Output the [x, y] coordinate of the center of the cell containing the given text.  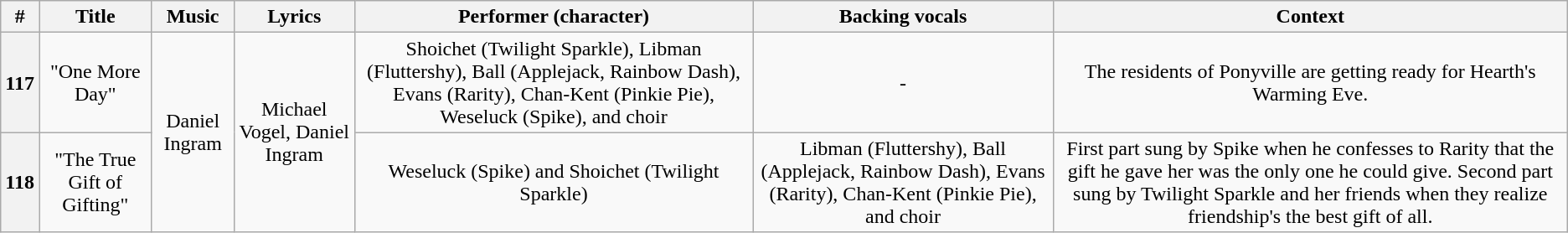
Shoichet (Twilight Sparkle), Libman (Fluttershy), Ball (Applejack, Rainbow Dash), Evans (Rarity), Chan-Kent (Pinkie Pie), Weseluck (Spike), and choir [554, 82]
117 [20, 82]
- [903, 82]
Michael Vogel, Daniel Ingram [294, 132]
Performer (character) [554, 17]
Weseluck (Spike) and Shoichet (Twilight Sparkle) [554, 183]
# [20, 17]
"One More Day" [95, 82]
The residents of Ponyville are getting ready for Hearth's Warming Eve. [1310, 82]
Title [95, 17]
118 [20, 183]
Music [193, 17]
Daniel Ingram [193, 132]
Backing vocals [903, 17]
"The True Gift of Gifting" [95, 183]
Lyrics [294, 17]
Context [1310, 17]
Libman (Fluttershy), Ball (Applejack, Rainbow Dash), Evans (Rarity), Chan-Kent (Pinkie Pie), and choir [903, 183]
